Search for the cell housing the specified text and yield its (x, y) center coordinate. 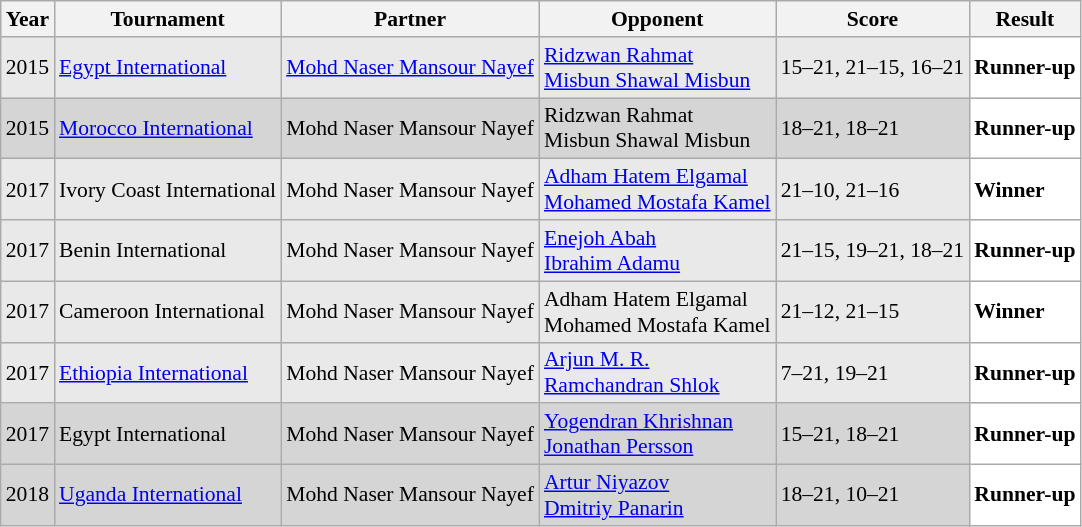
15–21, 21–15, 16–21 (873, 68)
Uganda International (168, 496)
Benin International (168, 250)
Ethiopia International (168, 372)
7–21, 19–21 (873, 372)
Morocco International (168, 128)
Tournament (168, 19)
Artur Niyazov Dmitriy Panarin (658, 496)
21–12, 21–15 (873, 312)
21–10, 21–16 (873, 190)
Score (873, 19)
Arjun M. R. Ramchandran Shlok (658, 372)
Yogendran Khrishnan Jonathan Persson (658, 434)
15–21, 18–21 (873, 434)
Partner (410, 19)
Ivory Coast International (168, 190)
18–21, 18–21 (873, 128)
Opponent (658, 19)
Result (1024, 19)
Year (28, 19)
18–21, 10–21 (873, 496)
21–15, 19–21, 18–21 (873, 250)
Cameroon International (168, 312)
Enejoh Abah Ibrahim Adamu (658, 250)
2018 (28, 496)
